For the text-containing cell, return its midpoint in [x, y] coordinate format. 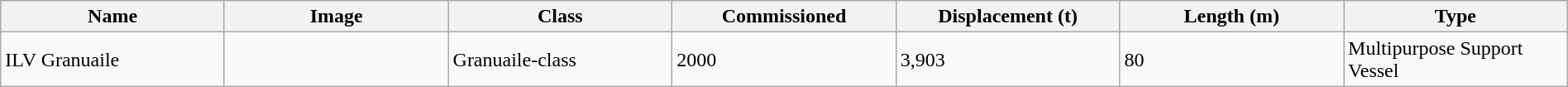
Displacement (t) [1007, 17]
Class [561, 17]
3,903 [1007, 60]
ILV Granuaile [112, 60]
Type [1456, 17]
2000 [784, 60]
Multipurpose Support Vessel [1456, 60]
Image [336, 17]
80 [1232, 60]
Name [112, 17]
Granuaile-class [561, 60]
Commissioned [784, 17]
Length (m) [1232, 17]
